Find where the given text appears and provide that cell's center as (x, y) coordinate. 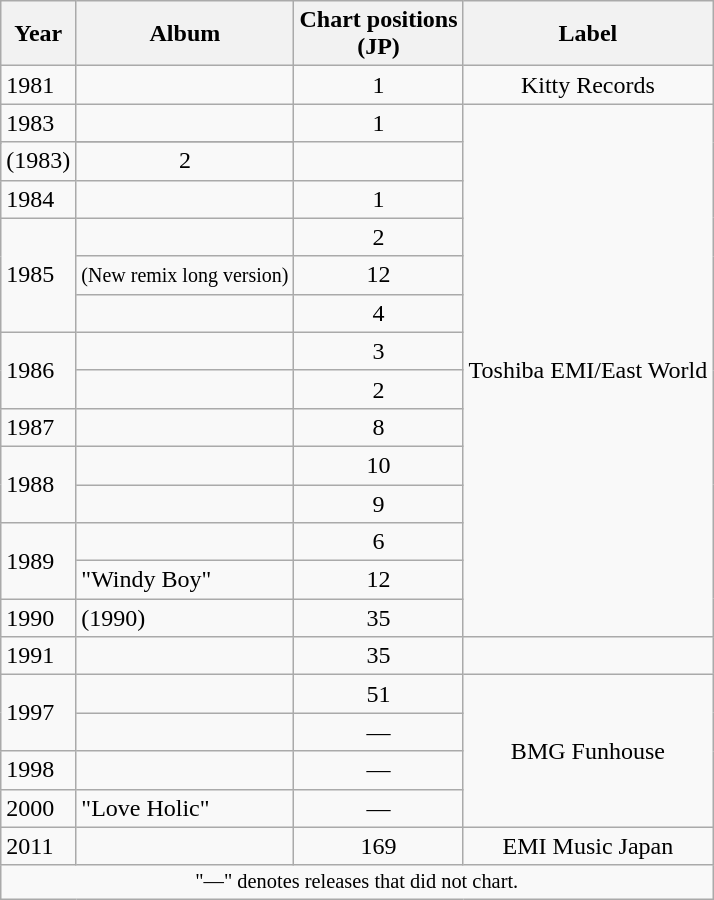
EMI Music Japan (588, 846)
Toshiba EMI/East World (588, 370)
1998 (38, 770)
(New remix long version) (185, 275)
(1990) (185, 618)
1989 (38, 561)
1991 (38, 656)
Chart positions(JP) (378, 34)
1981 (38, 85)
9 (378, 503)
2000 (38, 808)
10 (378, 465)
1985 (38, 275)
"Windy Boy" (185, 580)
3 (378, 351)
1986 (38, 370)
2011 (38, 846)
51 (378, 694)
8 (378, 427)
1990 (38, 618)
Label (588, 34)
Kitty Records (588, 85)
BMG Funhouse (588, 751)
4 (378, 313)
1987 (38, 427)
6 (378, 542)
"—" denotes releases that did not chart. (357, 882)
Album (185, 34)
1984 (38, 199)
Year (38, 34)
1997 (38, 713)
"Love Holic" (185, 808)
169 (378, 846)
(1983) (38, 161)
1983 (38, 123)
1988 (38, 484)
